Scan for the cell matching the given text and deliver its (X, Y) coordinate at center. 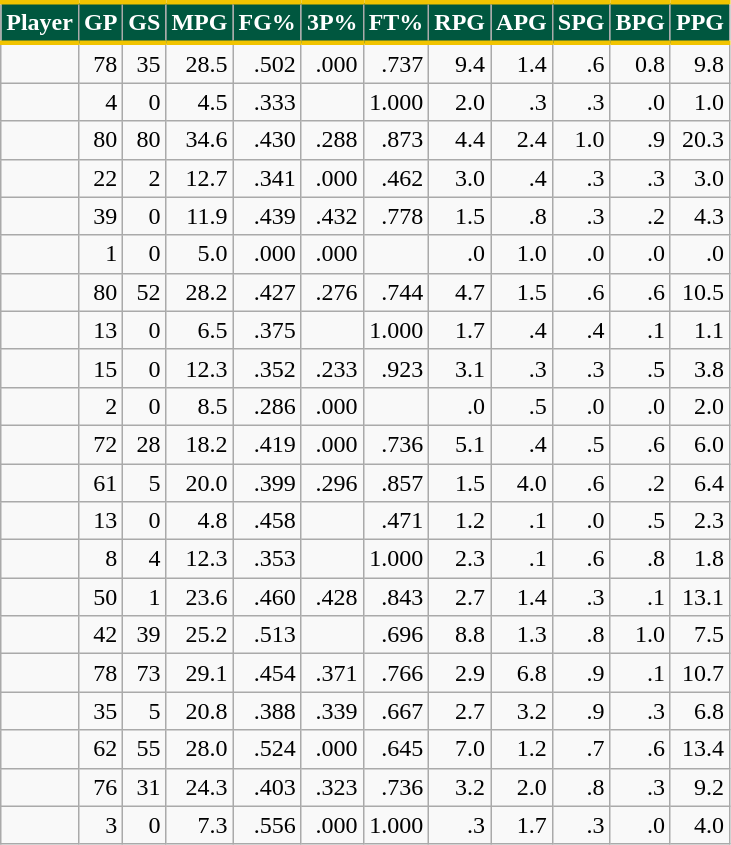
.430 (267, 140)
42 (100, 635)
76 (100, 787)
5.1 (460, 444)
MPG (200, 22)
FT% (396, 22)
9.4 (460, 63)
.288 (332, 140)
3 (100, 825)
.296 (332, 483)
.556 (267, 825)
.744 (396, 292)
PPG (700, 22)
3P% (332, 22)
34.6 (200, 140)
50 (100, 597)
1.8 (700, 559)
1.1 (700, 330)
.462 (396, 178)
52 (144, 292)
6.4 (700, 483)
7.3 (200, 825)
.427 (267, 292)
13.1 (700, 597)
.923 (396, 368)
.471 (396, 521)
.667 (396, 711)
9.8 (700, 63)
18.2 (200, 444)
23.6 (200, 597)
20.8 (200, 711)
8.5 (200, 406)
61 (100, 483)
RPG (460, 22)
BPG (640, 22)
7.5 (700, 635)
.388 (267, 711)
.341 (267, 178)
4.8 (200, 521)
.513 (267, 635)
28.0 (200, 749)
.233 (332, 368)
55 (144, 749)
GP (100, 22)
15 (100, 368)
1.3 (522, 635)
.843 (396, 597)
4.4 (460, 140)
.857 (396, 483)
3.8 (700, 368)
FG% (267, 22)
.778 (396, 216)
7.0 (460, 749)
73 (144, 673)
.419 (267, 444)
72 (100, 444)
20.3 (700, 140)
.323 (332, 787)
.645 (396, 749)
11.9 (200, 216)
28.5 (200, 63)
.7 (581, 749)
13.4 (700, 749)
5.0 (200, 254)
4.7 (460, 292)
.403 (267, 787)
.432 (332, 216)
31 (144, 787)
.524 (267, 749)
6.5 (200, 330)
.458 (267, 521)
8.8 (460, 635)
22 (100, 178)
28 (144, 444)
.375 (267, 330)
.696 (396, 635)
0.8 (640, 63)
SPG (581, 22)
GS (144, 22)
28.2 (200, 292)
Player (40, 22)
.766 (396, 673)
.873 (396, 140)
6.0 (700, 444)
9.2 (700, 787)
.286 (267, 406)
.502 (267, 63)
2.9 (460, 673)
25.2 (200, 635)
10.5 (700, 292)
12.7 (200, 178)
.371 (332, 673)
4.5 (200, 102)
.333 (267, 102)
.737 (396, 63)
.352 (267, 368)
.399 (267, 483)
10.7 (700, 673)
APG (522, 22)
2.4 (522, 140)
.353 (267, 559)
8 (100, 559)
4.3 (700, 216)
29.1 (200, 673)
.454 (267, 673)
20.0 (200, 483)
3.1 (460, 368)
.428 (332, 597)
.439 (267, 216)
.460 (267, 597)
62 (100, 749)
24.3 (200, 787)
.339 (332, 711)
.276 (332, 292)
